Locate the cell with the specified text and output its [X, Y] center coordinate. 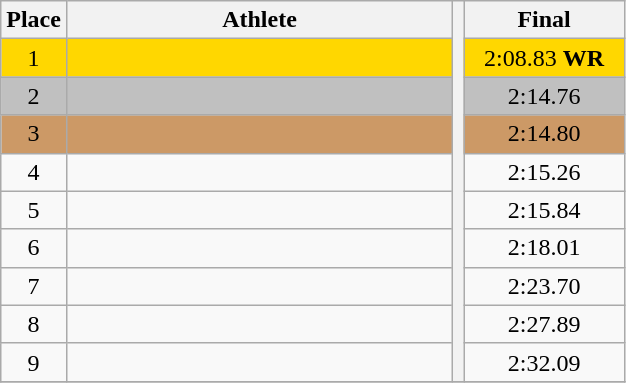
2:15.26 [544, 172]
8 [34, 324]
2:18.01 [544, 248]
Athlete [259, 20]
2:15.84 [544, 210]
2:08.83 WR [544, 58]
Final [544, 20]
6 [34, 248]
2:14.80 [544, 134]
2:14.76 [544, 96]
7 [34, 286]
2:32.09 [544, 362]
4 [34, 172]
9 [34, 362]
3 [34, 134]
Place [34, 20]
1 [34, 58]
5 [34, 210]
2 [34, 96]
2:23.70 [544, 286]
2:27.89 [544, 324]
